Output the (X, Y) coordinate of the center of the cell containing the given text.  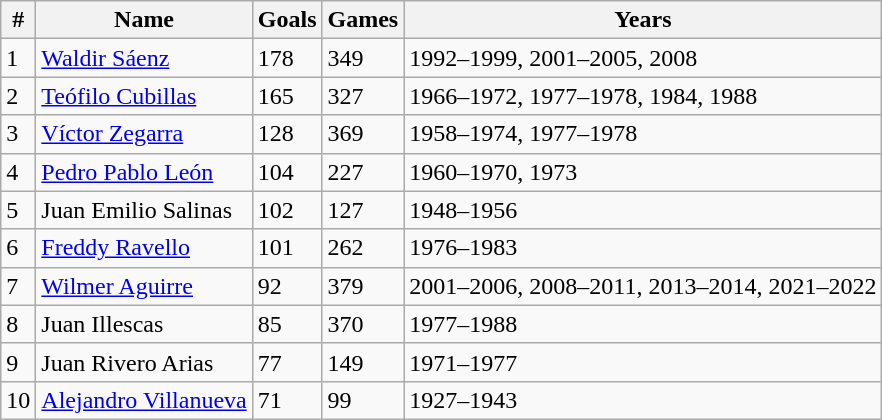
1948–1956 (643, 210)
1927–1943 (643, 400)
379 (363, 286)
Goals (287, 20)
3 (18, 134)
262 (363, 248)
Juan Rivero Arias (144, 362)
1992–1999, 2001–2005, 2008 (643, 58)
Games (363, 20)
6 (18, 248)
Name (144, 20)
8 (18, 324)
# (18, 20)
178 (287, 58)
1960–1970, 1973 (643, 172)
1 (18, 58)
327 (363, 96)
1966–1972, 1977–1978, 1984, 1988 (643, 96)
9 (18, 362)
149 (363, 362)
370 (363, 324)
127 (363, 210)
Juan Emilio Salinas (144, 210)
71 (287, 400)
101 (287, 248)
2001–2006, 2008–2011, 2013–2014, 2021–2022 (643, 286)
Víctor Zegarra (144, 134)
102 (287, 210)
1976–1983 (643, 248)
1971–1977 (643, 362)
5 (18, 210)
1977–1988 (643, 324)
Alejandro Villanueva (144, 400)
Freddy Ravello (144, 248)
Waldir Sáenz (144, 58)
2 (18, 96)
92 (287, 286)
Juan Illescas (144, 324)
10 (18, 400)
Teófilo Cubillas (144, 96)
Wilmer Aguirre (144, 286)
7 (18, 286)
349 (363, 58)
85 (287, 324)
77 (287, 362)
165 (287, 96)
128 (287, 134)
99 (363, 400)
4 (18, 172)
Pedro Pablo León (144, 172)
369 (363, 134)
Years (643, 20)
227 (363, 172)
104 (287, 172)
1958–1974, 1977–1978 (643, 134)
